Locate the cell with the specified text and output its [x, y] center coordinate. 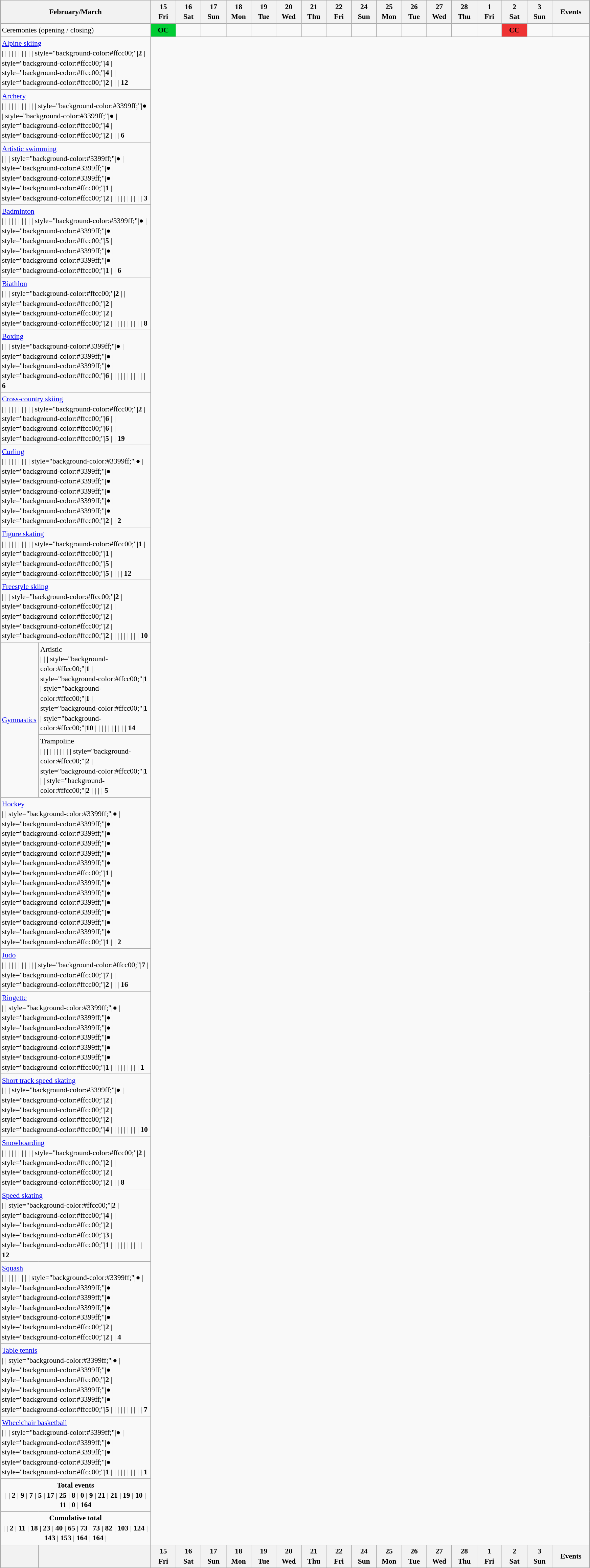
Judo| | | | | | | | | | | style="background-color:#ffcc00;"|7 | style="background-color:#ffcc00;"|7 | | style="background-color:#ffcc00;"|2 | | | 16 [76, 970]
February/March [76, 12]
Ceremonies (opening / closing) [76, 30]
Gymnastics [20, 720]
Cumulative total| | 2 | 11 | 18 | 23 | 40 | 65 | 73 | 73 | 82 | 103 | 124 | 143 | 153 | 164 | 164 | [76, 1528]
CC [515, 30]
Total events| | 2 | 9 | 7 | 5 | 17 | 25 | 8 | 0 | 9 | 21 | 21 | 19 | 10 | 11 | 0 | 164 [76, 1495]
OC [163, 30]
